Find where the given text appears and provide that cell's center as [x, y] coordinate. 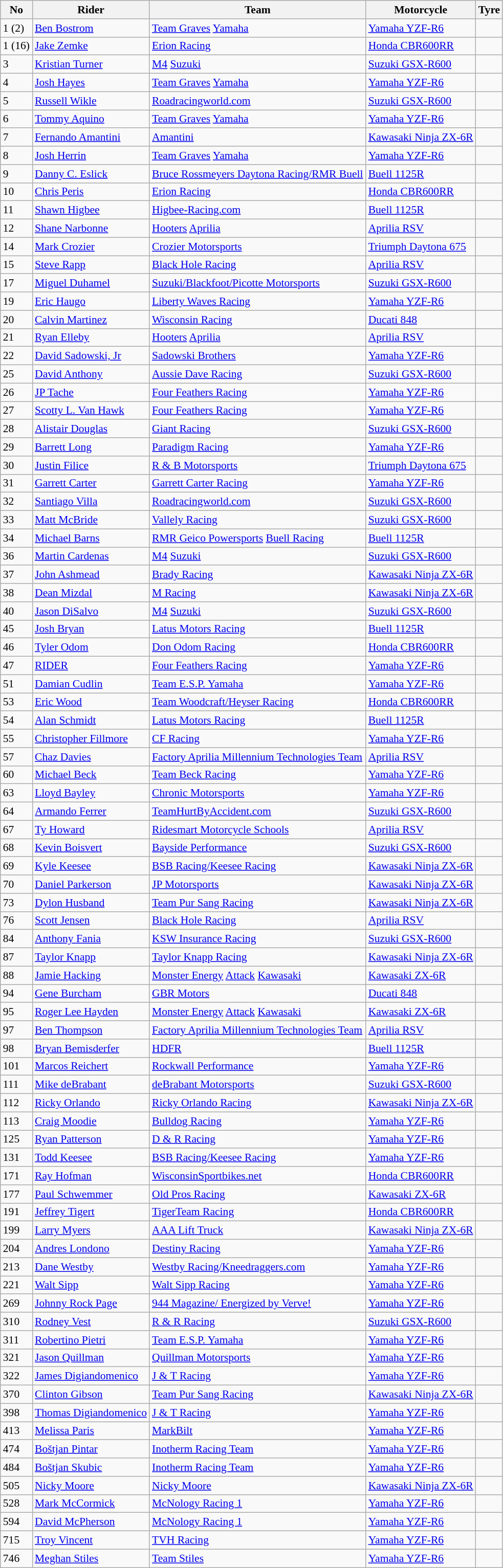
Larry Myers [91, 1230]
55 [16, 738]
69 [16, 866]
Jake Zemke [91, 46]
Tommy Aquino [91, 119]
125 [16, 1139]
Jason DiSalvo [91, 611]
199 [16, 1230]
38 [16, 593]
Eric Wood [91, 702]
370 [16, 1395]
98 [16, 1048]
deBrabant Motorsports [258, 1085]
505 [16, 1486]
97 [16, 1030]
131 [16, 1158]
TeamHurtByAccident.com [258, 812]
22 [16, 356]
Steve Rapp [91, 265]
715 [16, 1540]
Team Beck Racing [258, 775]
Anthony Fania [91, 939]
James Digiandomenico [91, 1376]
Danny C. Eslick [91, 174]
111 [16, 1085]
3 [16, 64]
Mike deBrabant [91, 1085]
474 [16, 1449]
Paradigm Racing [258, 447]
Lloyd Bayley [91, 793]
Bayside Performance [258, 848]
Armando Ferrer [91, 812]
Thomas Digiandomenico [91, 1413]
1 (16) [16, 46]
322 [16, 1376]
MarkBilt [258, 1431]
R & B Motorsports [258, 465]
JP Tache [91, 392]
Westby Racing/Kneedraggers.com [258, 1267]
Bryan Bemisderfer [91, 1048]
John Ashmead [91, 575]
30 [16, 465]
Team [258, 10]
594 [16, 1522]
Destiny Racing [258, 1249]
Ty Howard [91, 830]
HDFR [258, 1048]
68 [16, 848]
Craig Moodie [91, 1121]
Jamie Hacking [91, 975]
Liberty Waves Racing [258, 301]
Michael Beck [91, 775]
Dylon Husband [91, 903]
Paul Schwemmer [91, 1194]
Marcos Reichert [91, 1066]
Josh Hayes [91, 83]
Ben Thompson [91, 1030]
21 [16, 338]
No [16, 10]
64 [16, 812]
Jeffrey Tigert [91, 1212]
Barrett Long [91, 447]
Aussie Dave Racing [258, 374]
GBR Motors [258, 994]
Johnny Rock Page [91, 1304]
WisconsinSportbikes.net [258, 1176]
94 [16, 994]
Alistair Douglas [91, 429]
32 [16, 502]
CF Racing [258, 738]
Suzuki/Blackfoot/Picotte Motorsports [258, 283]
95 [16, 1012]
321 [16, 1358]
Josh Herrin [91, 155]
398 [16, 1413]
177 [16, 1194]
Garrett Carter Racing [258, 483]
Kyle Keesee [91, 866]
Santiago Villa [91, 502]
51 [16, 684]
Brady Racing [258, 575]
Rockwall Performance [258, 1066]
213 [16, 1267]
484 [16, 1467]
11 [16, 210]
Wisconsin Racing [258, 320]
Martin Cardenas [91, 556]
269 [16, 1304]
Scott Jensen [91, 921]
Eric Haugo [91, 301]
Boštjan Skubic [91, 1467]
204 [16, 1249]
Troy Vincent [91, 1540]
Calvin Martinez [91, 320]
Ridesmart Motorcycle Schools [258, 830]
Giant Racing [258, 429]
Dane Westby [91, 1267]
45 [16, 629]
David Sadowski, Jr [91, 356]
Walt Sipp Racing [258, 1285]
29 [16, 447]
Ben Bostrom [91, 28]
70 [16, 884]
TVH Racing [258, 1540]
Tyler Odom [91, 647]
5 [16, 101]
JP Motorsports [258, 884]
88 [16, 975]
33 [16, 520]
31 [16, 483]
221 [16, 1285]
D & R Racing [258, 1139]
54 [16, 721]
84 [16, 939]
Christopher Fillmore [91, 738]
Alan Schmidt [91, 721]
14 [16, 247]
Mark Crozier [91, 247]
15 [16, 265]
Fernando Amantini [91, 138]
Ryan Patterson [91, 1139]
Ricky Orlando [91, 1103]
Daniel Parkerson [91, 884]
Andres Londono [91, 1249]
Damian Cudlin [91, 684]
27 [16, 411]
Matt McBride [91, 520]
Mark McCormick [91, 1504]
311 [16, 1340]
David Anthony [91, 374]
12 [16, 229]
112 [16, 1103]
46 [16, 647]
Don Odom Racing [258, 647]
Kristian Turner [91, 64]
RIDER [91, 666]
944 Magazine/ Energized by Verve! [258, 1304]
26 [16, 392]
Clinton Gibson [91, 1395]
Vallely Racing [258, 520]
Tyre [489, 10]
171 [16, 1176]
Garrett Carter [91, 483]
Walt Sipp [91, 1285]
60 [16, 775]
4 [16, 83]
KSW Insurance Racing [258, 939]
76 [16, 921]
25 [16, 374]
Dean Mizdal [91, 593]
David McPherson [91, 1522]
Michael Barns [91, 538]
Kevin Boisvert [91, 848]
101 [16, 1066]
63 [16, 793]
7 [16, 138]
AAA Lift Truck [258, 1230]
Bulldog Racing [258, 1121]
Miguel Duhamel [91, 283]
Taylor Knapp [91, 957]
Rodney Vest [91, 1321]
53 [16, 702]
Scotty L. Van Hawk [91, 411]
Boštjan Pintar [91, 1449]
28 [16, 429]
34 [16, 538]
87 [16, 957]
191 [16, 1212]
310 [16, 1321]
Justin Filice [91, 465]
8 [16, 155]
47 [16, 666]
Team Stiles [258, 1558]
67 [16, 830]
9 [16, 174]
Shane Narbonne [91, 229]
Russell Wikle [91, 101]
20 [16, 320]
Todd Keesee [91, 1158]
746 [16, 1558]
Old Pros Racing [258, 1194]
Chaz Davies [91, 757]
Quillman Motorsports [258, 1358]
413 [16, 1431]
TigerTeam Racing [258, 1212]
Crozier Motorsports [258, 247]
Higbee-Racing.com [258, 210]
73 [16, 903]
Ryan Elleby [91, 338]
Chronic Motorsports [258, 793]
528 [16, 1504]
Team Woodcraft/Heyser Racing [258, 702]
6 [16, 119]
M Racing [258, 593]
1 (2) [16, 28]
Melissa Paris [91, 1431]
Ray Hofman [91, 1176]
Ricky Orlando Racing [258, 1103]
Chris Peris [91, 192]
Gene Burcham [91, 994]
Roger Lee Hayden [91, 1012]
17 [16, 283]
RMR Geico Powersports Buell Racing [258, 538]
36 [16, 556]
Jason Quillman [91, 1358]
Sadowski Brothers [258, 356]
Taylor Knapp Racing [258, 957]
Josh Bryan [91, 629]
R & R Racing [258, 1321]
Motorcycle [421, 10]
Meghan Stiles [91, 1558]
Amantini [258, 138]
19 [16, 301]
57 [16, 757]
40 [16, 611]
Shawn Higbee [91, 210]
Robertino Pietri [91, 1340]
10 [16, 192]
Bruce Rossmeyers Daytona Racing/RMR Buell [258, 174]
Rider [91, 10]
113 [16, 1121]
37 [16, 575]
